Extract the [X, Y] coordinate from the center of the cell holding the provided text.  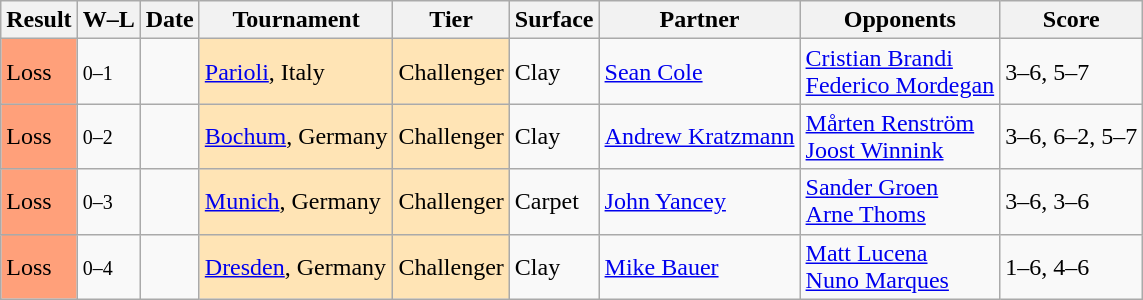
Mårten Renström Joost Winnink [900, 136]
0–3 [108, 202]
Parioli, Italy [296, 72]
3–6, 6–2, 5–7 [1072, 136]
Bochum, Germany [296, 136]
Date [170, 20]
Matt Lucena Nuno Marques [900, 266]
0–4 [108, 266]
Cristian Brandi Federico Mordegan [900, 72]
Tournament [296, 20]
Dresden, Germany [296, 266]
Score [1072, 20]
0–2 [108, 136]
Munich, Germany [296, 202]
Carpet [554, 202]
Sander Groen Arne Thoms [900, 202]
Opponents [900, 20]
Partner [700, 20]
Surface [554, 20]
W–L [108, 20]
John Yancey [700, 202]
Result [39, 20]
0–1 [108, 72]
Sean Cole [700, 72]
Mike Bauer [700, 266]
1–6, 4–6 [1072, 266]
3–6, 3–6 [1072, 202]
Andrew Kratzmann [700, 136]
3–6, 5–7 [1072, 72]
Tier [451, 20]
